Determine the [x, y] coordinate at the center of the cell enclosing the given text.  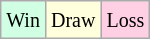
Win [24, 20]
Draw [72, 20]
Loss [126, 20]
